Scan for the cell matching the given text and deliver its [x, y] coordinate at center. 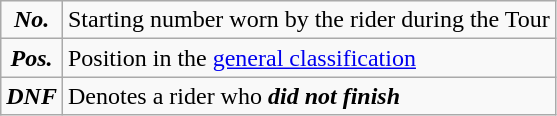
Denotes a rider who did not finish [308, 96]
DNF [32, 96]
Starting number worn by the rider during the Tour [308, 20]
Pos. [32, 58]
No. [32, 20]
Position in the general classification [308, 58]
